Pinpoint the cell where the given text exists, returning its (X, Y) midpoint coordinate. 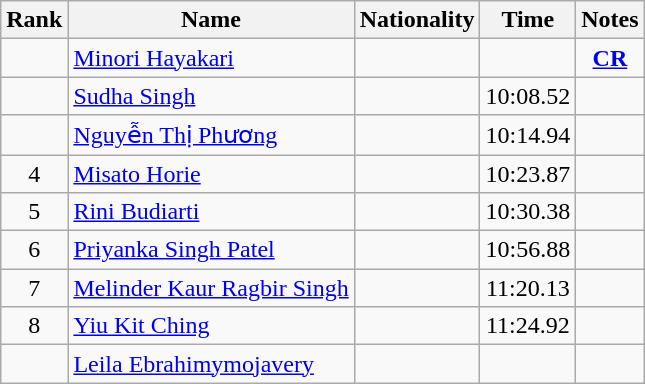
Rank (34, 20)
10:23.87 (528, 173)
Leila Ebrahimymojavery (211, 364)
Sudha Singh (211, 96)
Misato Horie (211, 173)
Nationality (417, 20)
6 (34, 250)
10:30.38 (528, 212)
Notes (610, 20)
Name (211, 20)
4 (34, 173)
Time (528, 20)
Rini Budiarti (211, 212)
7 (34, 288)
8 (34, 326)
Yiu Kit Ching (211, 326)
Nguyễn Thị Phương (211, 135)
CR (610, 58)
10:14.94 (528, 135)
11:24.92 (528, 326)
10:08.52 (528, 96)
Melinder Kaur Ragbir Singh (211, 288)
Minori Hayakari (211, 58)
10:56.88 (528, 250)
Priyanka Singh Patel (211, 250)
11:20.13 (528, 288)
5 (34, 212)
